Detect which cell encompasses the target text, then output its [x, y] center coordinate. 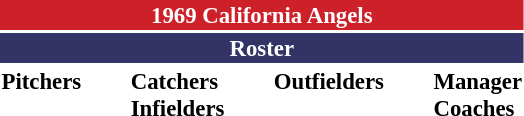
1969 California Angels [262, 15]
Roster [262, 48]
